Output the [x, y] coordinate of the center of the cell containing the given text.  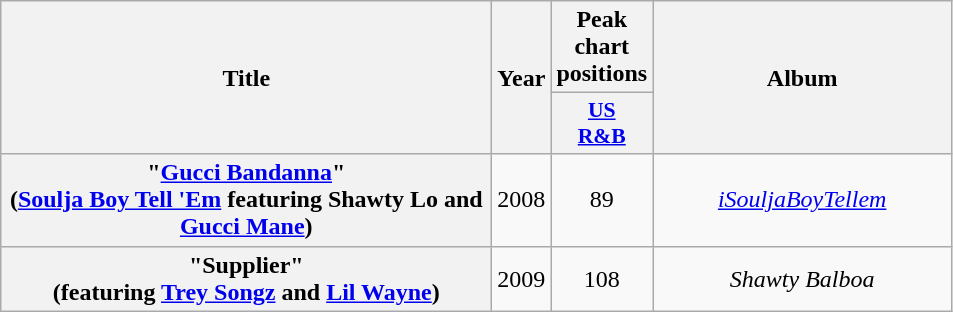
iSouljaBoyTellem [802, 200]
2008 [522, 200]
Year [522, 78]
Peak chart positions [602, 47]
"Gucci Bandanna"(Soulja Boy Tell 'Em featuring Shawty Lo and Gucci Mane) [246, 200]
108 [602, 278]
89 [602, 200]
Album [802, 78]
2009 [522, 278]
Title [246, 78]
USR&B [602, 124]
Shawty Balboa [802, 278]
"Supplier"(featuring Trey Songz and Lil Wayne) [246, 278]
